Scan for the cell matching the given text and deliver its (X, Y) coordinate at center. 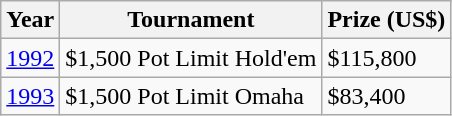
1992 (30, 58)
Tournament (191, 20)
Year (30, 20)
$1,500 Pot Limit Omaha (191, 96)
1993 (30, 96)
Prize (US$) (386, 20)
$1,500 Pot Limit Hold'em (191, 58)
$115,800 (386, 58)
$83,400 (386, 96)
